Find where the given text appears and provide that cell's center as [X, Y] coordinate. 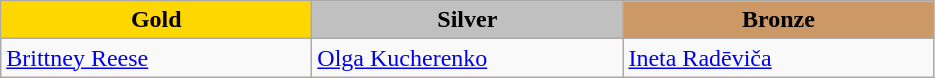
Ineta Radēviča [778, 58]
Silver [468, 20]
Olga Kucherenko [468, 58]
Gold [156, 20]
Bronze [778, 20]
Brittney Reese [156, 58]
